For the text-containing cell, return its midpoint in (X, Y) coordinate format. 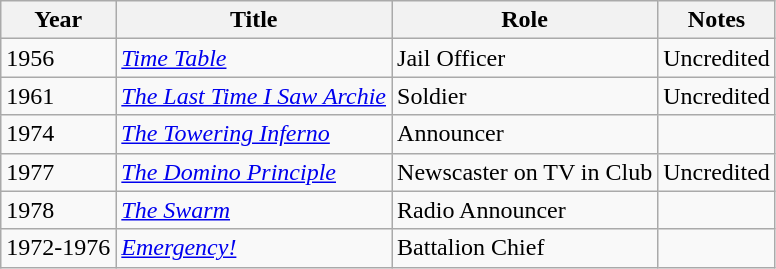
The Towering Inferno (254, 134)
Announcer (525, 134)
Role (525, 20)
1974 (58, 134)
The Swarm (254, 210)
Emergency! (254, 248)
Notes (717, 20)
The Domino Principle (254, 172)
Battalion Chief (525, 248)
1961 (58, 96)
Time Table (254, 58)
Jail Officer (525, 58)
Radio Announcer (525, 210)
1978 (58, 210)
Year (58, 20)
1972-1976 (58, 248)
1956 (58, 58)
Newscaster on TV in Club (525, 172)
Soldier (525, 96)
1977 (58, 172)
The Last Time I Saw Archie (254, 96)
Title (254, 20)
